Pinpoint the cell where the given text exists, returning its (X, Y) midpoint coordinate. 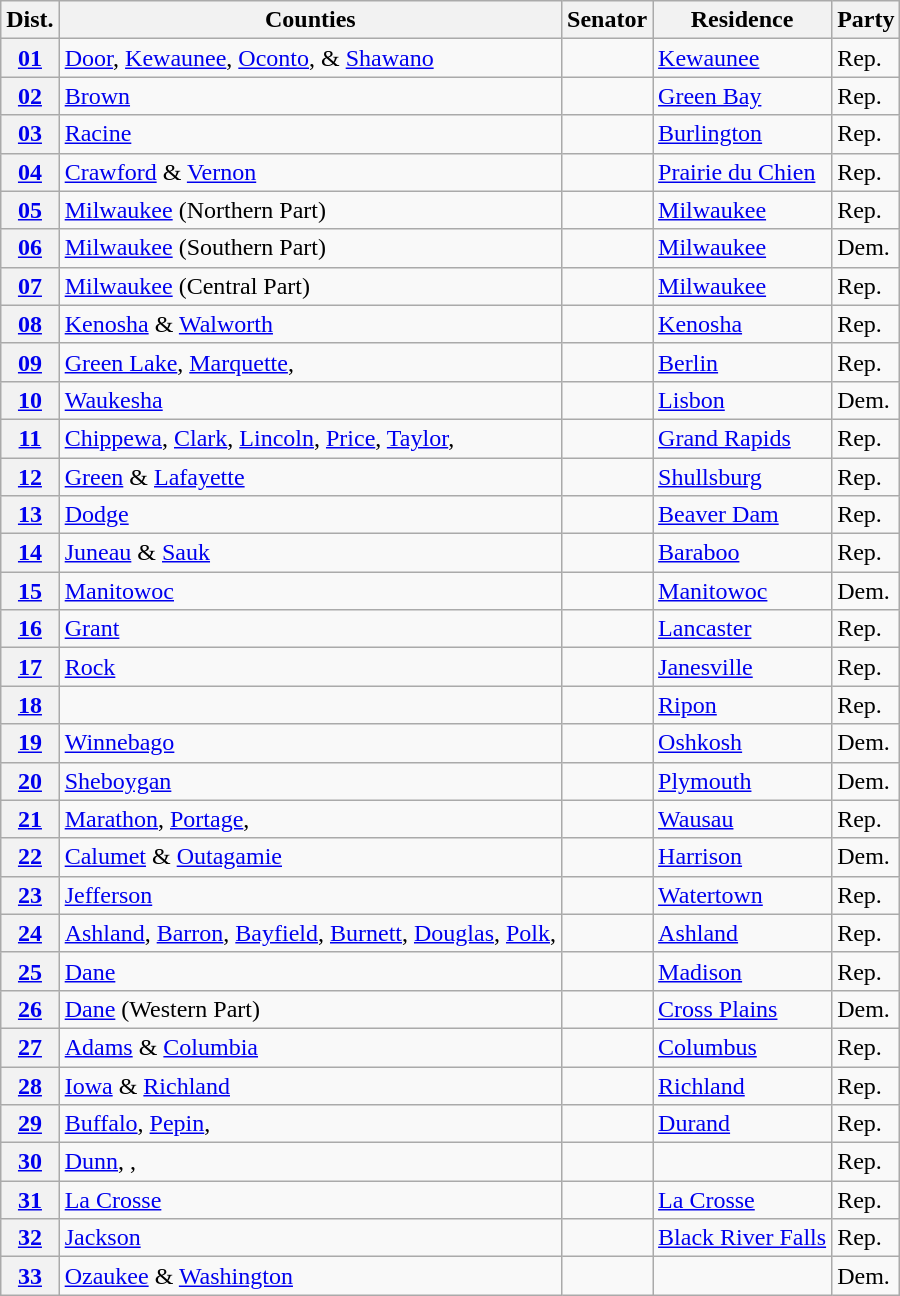
21 (30, 819)
Grand Rapids (742, 438)
Lancaster (742, 629)
28 (30, 1085)
07 (30, 286)
Columbus (742, 1047)
11 (30, 438)
33 (30, 1276)
Counties (310, 20)
27 (30, 1047)
Dane (Western Part) (310, 1009)
06 (30, 248)
Watertown (742, 895)
Cross Plains (742, 1009)
31 (30, 1200)
Jackson (310, 1238)
Iowa & Richland (310, 1085)
Dist. (30, 20)
Racine (310, 134)
12 (30, 477)
10 (30, 400)
Lisbon (742, 400)
Baraboo (742, 553)
Beaver Dam (742, 515)
32 (30, 1238)
Richland (742, 1085)
14 (30, 553)
02 (30, 96)
Senator (608, 20)
Shullsburg (742, 477)
20 (30, 781)
Berlin (742, 362)
13 (30, 515)
Prairie du Chien (742, 172)
Residence (742, 20)
29 (30, 1124)
Kenosha (742, 324)
Ozaukee & Washington (310, 1276)
Durand (742, 1124)
23 (30, 895)
15 (30, 591)
05 (30, 210)
Green Lake, Marquette, (310, 362)
Janesville (742, 667)
08 (30, 324)
Green Bay (742, 96)
Dane (310, 971)
Milwaukee (Central Part) (310, 286)
Adams & Columbia (310, 1047)
17 (30, 667)
03 (30, 134)
Juneau & Sauk (310, 553)
Crawford & Vernon (310, 172)
Chippewa, Clark, Lincoln, Price, Taylor, (310, 438)
Harrison (742, 857)
22 (30, 857)
Waukesha (310, 400)
Black River Falls (742, 1238)
Oshkosh (742, 743)
Dunn, , (310, 1162)
Madison (742, 971)
Ashland, Barron, Bayfield, Burnett, Douglas, Polk, (310, 933)
Ripon (742, 705)
Wausau (742, 819)
Marathon, Portage, (310, 819)
Milwaukee (Southern Part) (310, 248)
Jefferson (310, 895)
Burlington (742, 134)
Milwaukee (Northern Part) (310, 210)
Party (866, 20)
Brown (310, 96)
Buffalo, Pepin, (310, 1124)
Sheboygan (310, 781)
09 (30, 362)
19 (30, 743)
Winnebago (310, 743)
Rock (310, 667)
16 (30, 629)
Plymouth (742, 781)
Grant (310, 629)
Calumet & Outagamie (310, 857)
Ashland (742, 933)
Green & Lafayette (310, 477)
01 (30, 58)
26 (30, 1009)
Kewaunee (742, 58)
Kenosha & Walworth (310, 324)
18 (30, 705)
Dodge (310, 515)
25 (30, 971)
Door, Kewaunee, Oconto, & Shawano (310, 58)
30 (30, 1162)
24 (30, 933)
04 (30, 172)
